Pinpoint the cell where the given text exists, returning its (X, Y) midpoint coordinate. 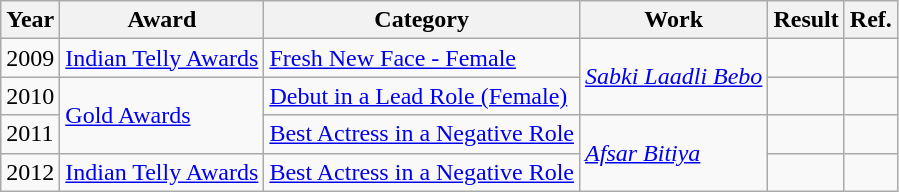
2011 (30, 134)
Afsar Bitiya (674, 153)
2010 (30, 96)
2009 (30, 58)
Result (806, 20)
Category (422, 20)
Year (30, 20)
Sabki Laadli Bebo (674, 77)
Fresh New Face - Female (422, 58)
Gold Awards (162, 115)
Ref. (870, 20)
Work (674, 20)
Award (162, 20)
2012 (30, 172)
Debut in a Lead Role (Female) (422, 96)
